Output the (x, y) coordinate of the center of the cell containing the given text.  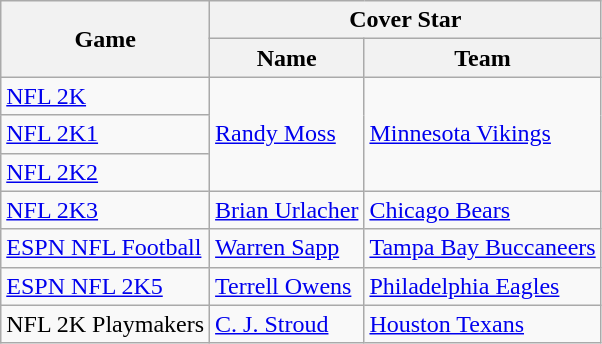
Tampa Bay Buccaneers (482, 248)
Team (482, 58)
Game (106, 39)
Cover Star (406, 20)
Name (287, 58)
C. J. Stroud (287, 324)
Minnesota Vikings (482, 134)
NFL 2K3 (106, 210)
Brian Urlacher (287, 210)
ESPN NFL 2K5 (106, 286)
Randy Moss (287, 134)
Warren Sapp (287, 248)
Philadelphia Eagles (482, 286)
ESPN NFL Football (106, 248)
NFL 2K Playmakers (106, 324)
NFL 2K2 (106, 172)
Terrell Owens (287, 286)
Houston Texans (482, 324)
Chicago Bears (482, 210)
NFL 2K1 (106, 134)
NFL 2K (106, 96)
